Output the (X, Y) coordinate of the center of the cell containing the given text.  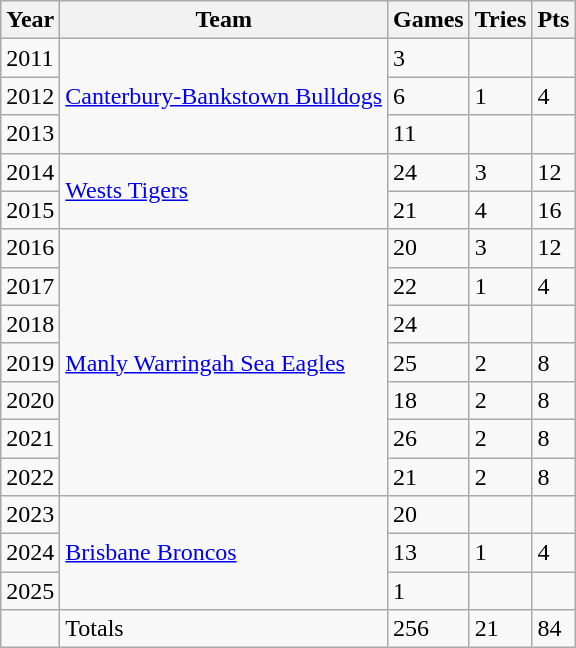
Manly Warringah Sea Eagles (224, 362)
2013 (30, 134)
13 (429, 553)
2021 (30, 438)
84 (554, 629)
2011 (30, 58)
25 (429, 362)
Games (429, 20)
Tries (500, 20)
2019 (30, 362)
2024 (30, 553)
Year (30, 20)
2015 (30, 210)
2023 (30, 515)
26 (429, 438)
Pts (554, 20)
2025 (30, 591)
22 (429, 286)
16 (554, 210)
2022 (30, 477)
18 (429, 400)
2017 (30, 286)
Wests Tigers (224, 191)
2020 (30, 400)
Canterbury-Bankstown Bulldogs (224, 96)
2018 (30, 324)
2012 (30, 96)
2014 (30, 172)
Totals (224, 629)
6 (429, 96)
Team (224, 20)
11 (429, 134)
256 (429, 629)
Brisbane Broncos (224, 553)
2016 (30, 248)
